Determine the (X, Y) coordinate at the center of the cell enclosing the given text.  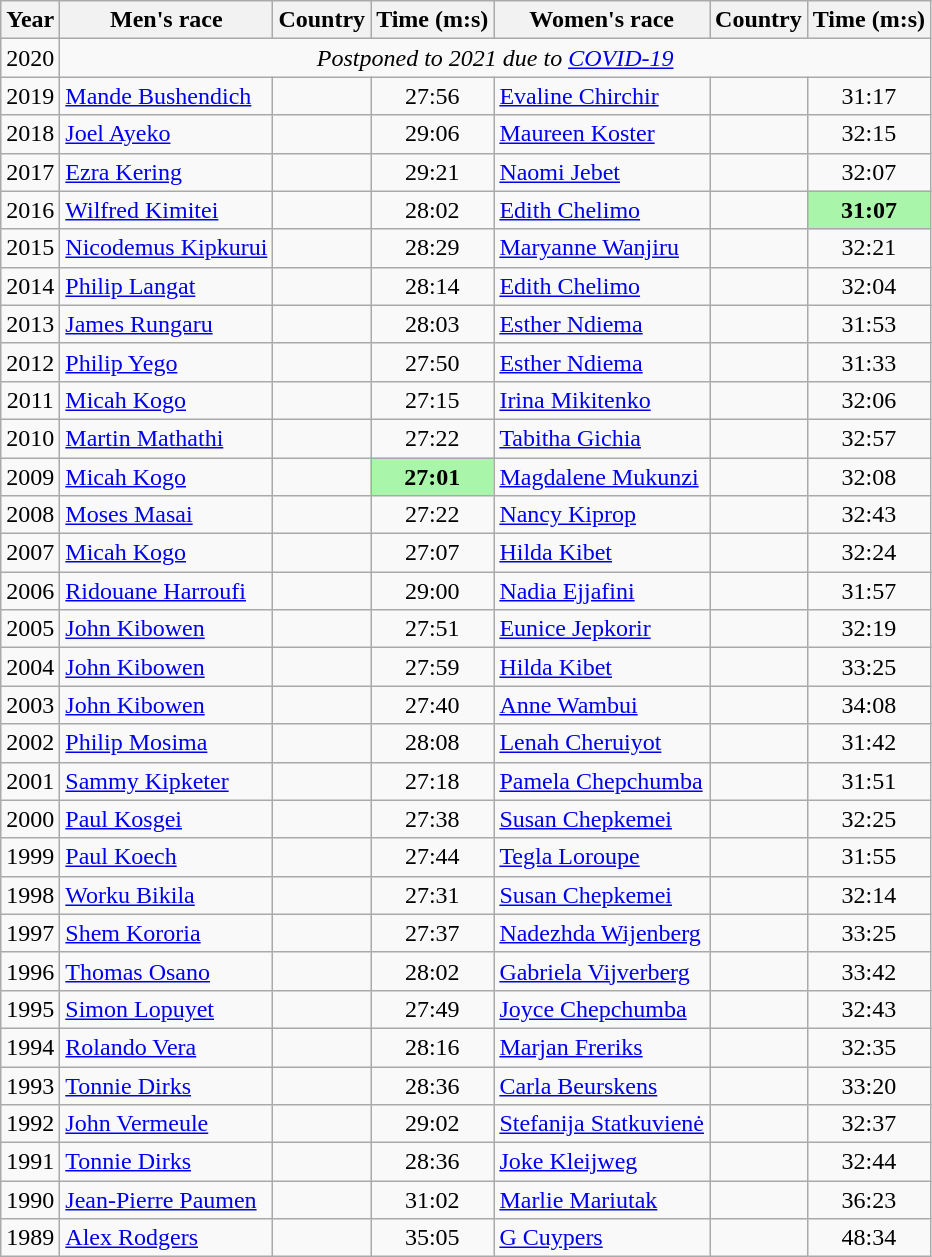
32:06 (868, 400)
28:08 (432, 743)
Thomas Osano (166, 971)
G Cuypers (602, 1238)
2017 (30, 172)
2012 (30, 362)
1999 (30, 857)
27:40 (432, 705)
1997 (30, 933)
31:42 (868, 743)
Anne Wambui (602, 705)
2009 (30, 477)
Nadezhda Wijenberg (602, 933)
1998 (30, 895)
29:21 (432, 172)
34:08 (868, 705)
Mande Bushendich (166, 96)
1993 (30, 1085)
Men's race (166, 20)
2010 (30, 438)
Marlie Mariutak (602, 1200)
2007 (30, 553)
Joyce Chepchumba (602, 1009)
1995 (30, 1009)
29:00 (432, 591)
Joel Ayeko (166, 134)
27:49 (432, 1009)
32:14 (868, 895)
2015 (30, 248)
Nicodemus Kipkurui (166, 248)
Magdalene Mukunzi (602, 477)
27:50 (432, 362)
32:37 (868, 1124)
Ridouane Harroufi (166, 591)
27:07 (432, 553)
Pamela Chepchumba (602, 781)
27:37 (432, 933)
32:57 (868, 438)
27:59 (432, 667)
32:07 (868, 172)
Martin Mathathi (166, 438)
Paul Koech (166, 857)
2013 (30, 324)
1994 (30, 1047)
27:31 (432, 895)
1996 (30, 971)
1990 (30, 1200)
31:33 (868, 362)
2003 (30, 705)
Tegla Loroupe (602, 857)
2008 (30, 515)
James Rungaru (166, 324)
28:03 (432, 324)
Philip Yego (166, 362)
Eunice Jepkorir (602, 629)
Postponed to 2021 due to COVID-19 (496, 58)
32:04 (868, 286)
Women's race (602, 20)
32:19 (868, 629)
Worku Bikila (166, 895)
31:55 (868, 857)
Alex Rodgers (166, 1238)
31:02 (432, 1200)
31:53 (868, 324)
Maryanne Wanjiru (602, 248)
2001 (30, 781)
33:42 (868, 971)
31:57 (868, 591)
2011 (30, 400)
Carla Beurskens (602, 1085)
Year (30, 20)
2014 (30, 286)
Irina Mikitenko (602, 400)
Rolando Vera (166, 1047)
Gabriela Vijverberg (602, 971)
2006 (30, 591)
35:05 (432, 1238)
48:34 (868, 1238)
2019 (30, 96)
Simon Lopuyet (166, 1009)
2004 (30, 667)
32:08 (868, 477)
2018 (30, 134)
Philip Mosima (166, 743)
1992 (30, 1124)
27:38 (432, 819)
Ezra Kering (166, 172)
Moses Masai (166, 515)
2020 (30, 58)
Evaline Chirchir (602, 96)
Nancy Kiprop (602, 515)
28:16 (432, 1047)
1989 (30, 1238)
31:07 (868, 210)
32:21 (868, 248)
Joke Kleijweg (602, 1162)
1991 (30, 1162)
28:14 (432, 286)
Nadia Ejjafini (602, 591)
27:51 (432, 629)
Stefanija Statkuvienė (602, 1124)
32:15 (868, 134)
31:51 (868, 781)
27:15 (432, 400)
27:44 (432, 857)
2005 (30, 629)
Maureen Koster (602, 134)
Philip Langat (166, 286)
2016 (30, 210)
32:24 (868, 553)
28:29 (432, 248)
2000 (30, 819)
27:01 (432, 477)
32:25 (868, 819)
27:18 (432, 781)
29:02 (432, 1124)
29:06 (432, 134)
Sammy Kipketer (166, 781)
Shem Kororia (166, 933)
John Vermeule (166, 1124)
32:44 (868, 1162)
36:23 (868, 1200)
Tabitha Gichia (602, 438)
Paul Kosgei (166, 819)
27:56 (432, 96)
Wilfred Kimitei (166, 210)
33:20 (868, 1085)
Marjan Freriks (602, 1047)
31:17 (868, 96)
32:35 (868, 1047)
Jean-Pierre Paumen (166, 1200)
Naomi Jebet (602, 172)
Lenah Cheruiyot (602, 743)
2002 (30, 743)
